Scan for the cell matching the given text and deliver its (x, y) coordinate at center. 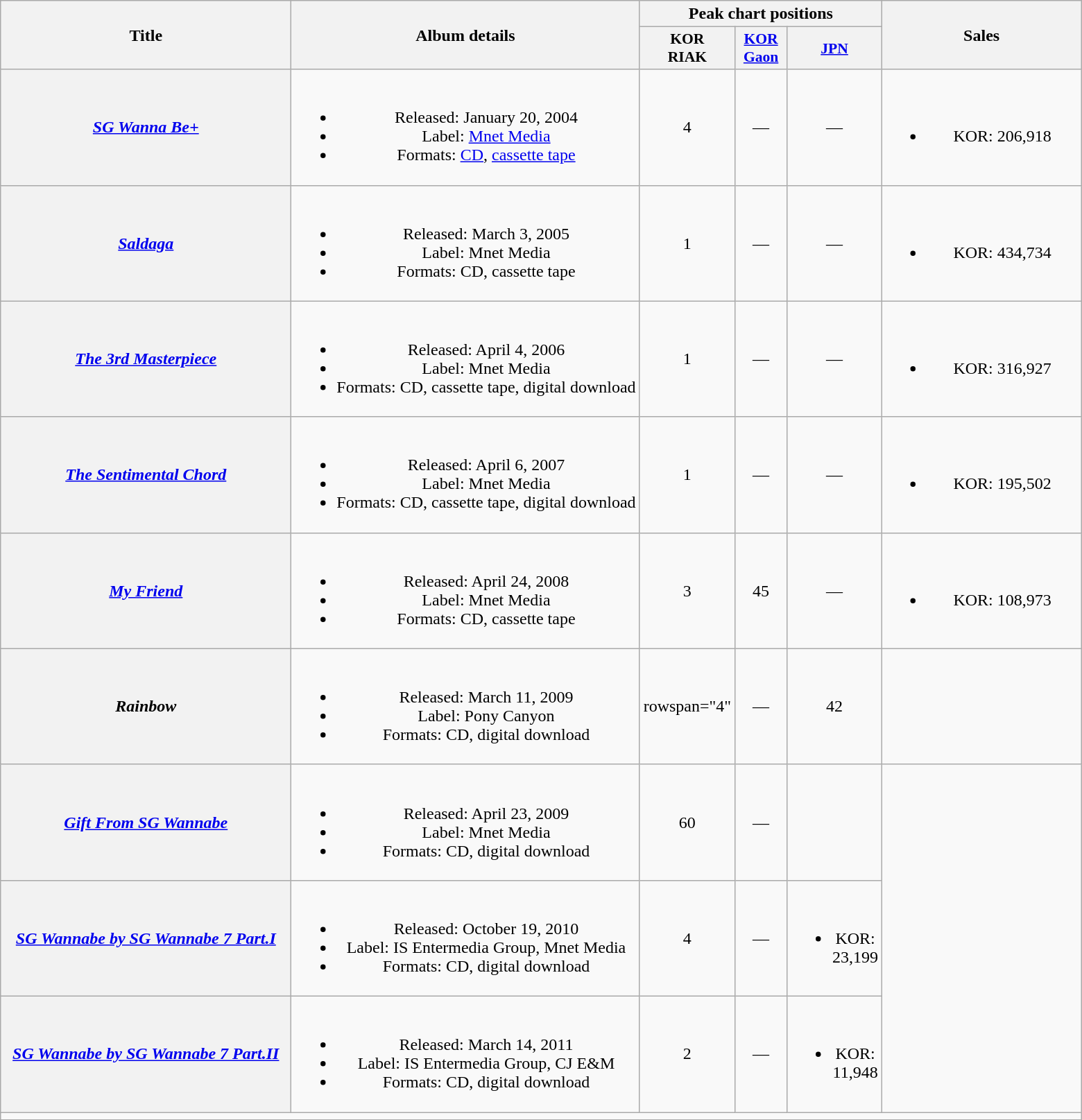
Gift From SG Wannabe (146, 822)
SG Wanna Be+ (146, 128)
KOR: 108,973 (982, 591)
42 (835, 706)
My Friend (146, 591)
KOR: 206,918 (982, 128)
Album details (465, 35)
3 (687, 591)
SG Wannabe by SG Wannabe 7 Part.II (146, 1054)
Released: April 23, 2009 Label: Mnet MediaFormats: CD, digital download (465, 822)
60 (687, 822)
Released: April 4, 2006 Label: Mnet MediaFormats: CD, cassette tape, digital download (465, 359)
Released: March 14, 2011 Label: IS Entermedia Group, CJ E&MFormats: CD, digital download (465, 1054)
The 3rd Masterpiece (146, 359)
Rainbow (146, 706)
Released: April 24, 2008 Label: Mnet MediaFormats: CD, cassette tape (465, 591)
Released: January 20, 2004 Label: Mnet MediaFormats: CD, cassette tape (465, 128)
KORRIAK (687, 49)
KORGaon (762, 49)
KOR: 316,927 (982, 359)
Released: March 3, 2005 Label: Mnet MediaFormats: CD, cassette tape (465, 243)
KOR: 434,734 (982, 243)
Released: March 11, 2009 Label: Pony CanyonFormats: CD, digital download (465, 706)
Released: April 6, 2007 Label: Mnet MediaFormats: CD, cassette tape, digital download (465, 474)
The Sentimental Chord (146, 474)
KOR: 195,502 (982, 474)
KOR: 11,948 (835, 1054)
Peak chart positions (760, 14)
KOR: 23,199 (835, 938)
45 (762, 591)
Saldaga (146, 243)
rowspan="4" (687, 706)
Released: October 19, 2010 Label: IS Entermedia Group, Mnet MediaFormats: CD, digital download (465, 938)
Sales (982, 35)
SG Wannabe by SG Wannabe 7 Part.I (146, 938)
JPN (835, 49)
2 (687, 1054)
Title (146, 35)
